Provide the [x, y] coordinate of the cell's center where the given text is located.  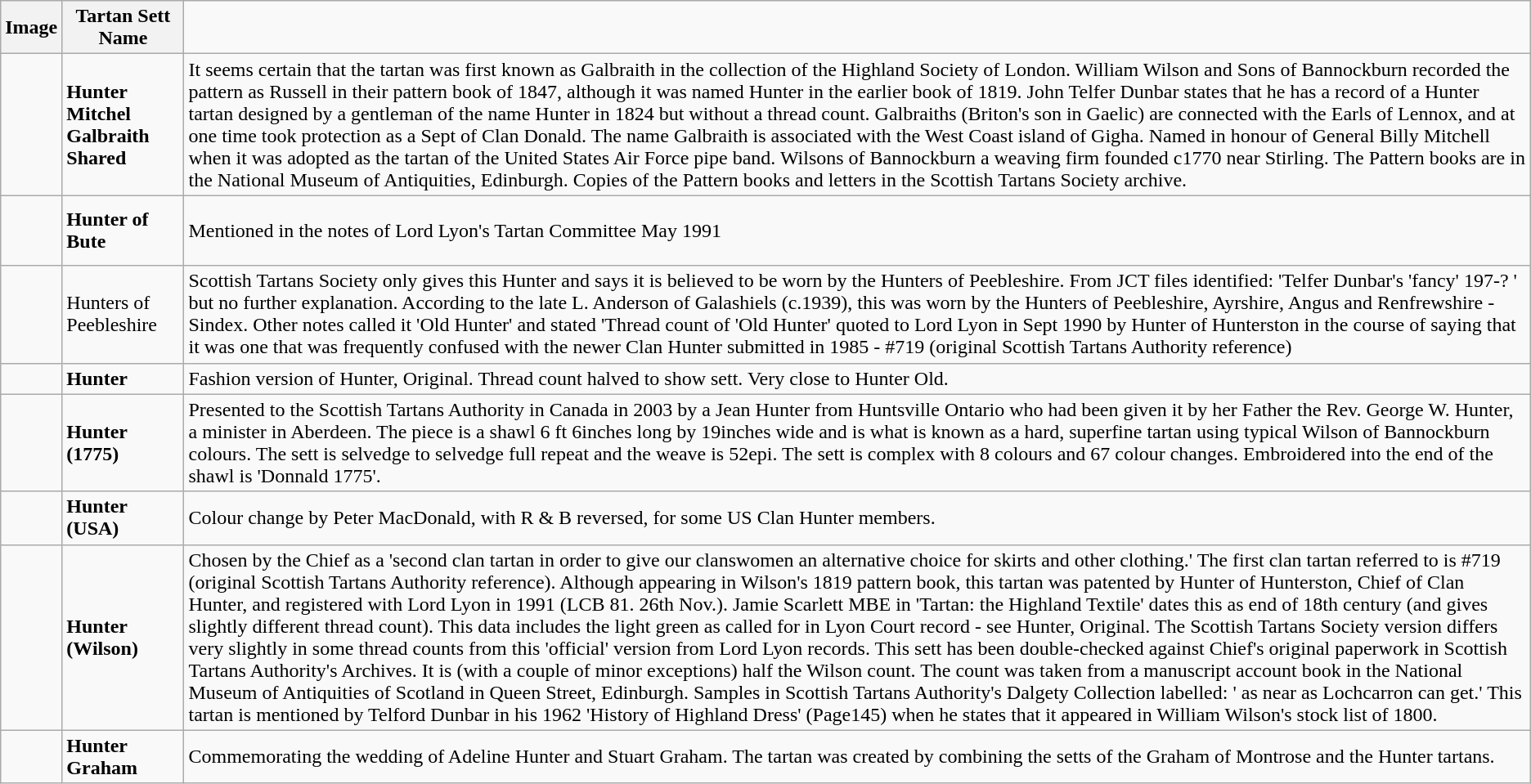
Tartan Sett Name [123, 28]
Hunters of Peebleshire [123, 314]
Hunter (USA) [123, 518]
Hunter (Wilson) [123, 638]
Fashion version of Hunter, Original. Thread count halved to show sett. Very close to Hunter Old. [857, 379]
Hunter Graham [123, 757]
Hunter Mitchel Galbraith Shared [123, 124]
Hunter of Bute [123, 231]
Hunter (1775) [123, 443]
Mentioned in the notes of Lord Lyon's Tartan Committee May 1991 [857, 231]
Image [31, 28]
Colour change by Peter MacDonald, with R & B reversed, for some US Clan Hunter members. [857, 518]
Hunter [123, 379]
